Detect which cell encompasses the target text, then output its (X, Y) center coordinate. 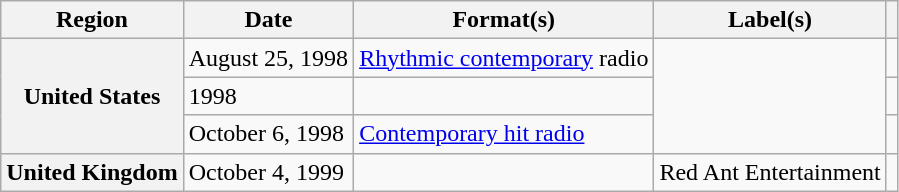
1998 (268, 96)
Contemporary hit radio (504, 134)
United Kingdom (92, 172)
October 4, 1999 (268, 172)
October 6, 1998 (268, 134)
Red Ant Entertainment (770, 172)
August 25, 1998 (268, 58)
Rhythmic contemporary radio (504, 58)
Format(s) (504, 20)
Region (92, 20)
United States (92, 96)
Label(s) (770, 20)
Date (268, 20)
